Scan for the cell matching the given text and deliver its (x, y) coordinate at center. 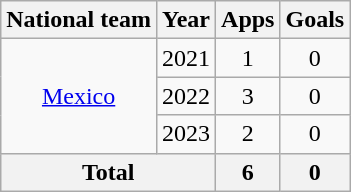
2023 (186, 134)
1 (248, 58)
Apps (248, 20)
Goals (315, 20)
2021 (186, 58)
3 (248, 96)
2 (248, 134)
2022 (186, 96)
Mexico (79, 96)
6 (248, 172)
National team (79, 20)
Year (186, 20)
Total (108, 172)
